Return [X, Y] of the center of cell containing provided text 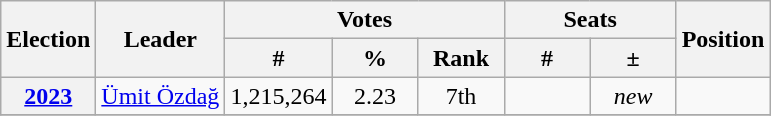
Votes [364, 20]
Rank [461, 58]
Position [723, 39]
new [633, 96]
% [375, 58]
2023 [48, 96]
Leader [160, 39]
Ümit Özdağ [160, 96]
1,215,264 [278, 96]
Election [48, 39]
2.23 [375, 96]
7th [461, 96]
± [633, 58]
Seats [590, 20]
